Find where the given text appears and provide that cell's center as (X, Y) coordinate. 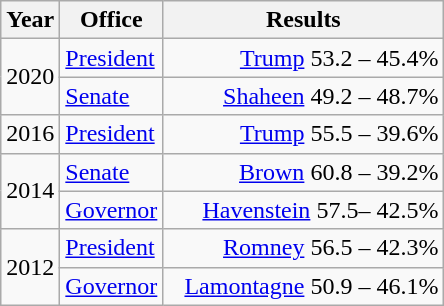
2020 (30, 77)
Shaheen 49.2 – 48.7% (304, 96)
Havenstein 57.5– 42.5% (304, 210)
Brown 60.8 – 39.2% (304, 172)
Trump 53.2 – 45.4% (304, 58)
2014 (30, 191)
Trump 55.5 – 39.6% (304, 134)
Lamontagne 50.9 – 46.1% (304, 286)
Year (30, 20)
Office (112, 20)
2016 (30, 134)
2012 (30, 267)
Romney 56.5 – 42.3% (304, 248)
Results (304, 20)
